Return the [X, Y] coordinate for the center point of the cell that contains the specified text.  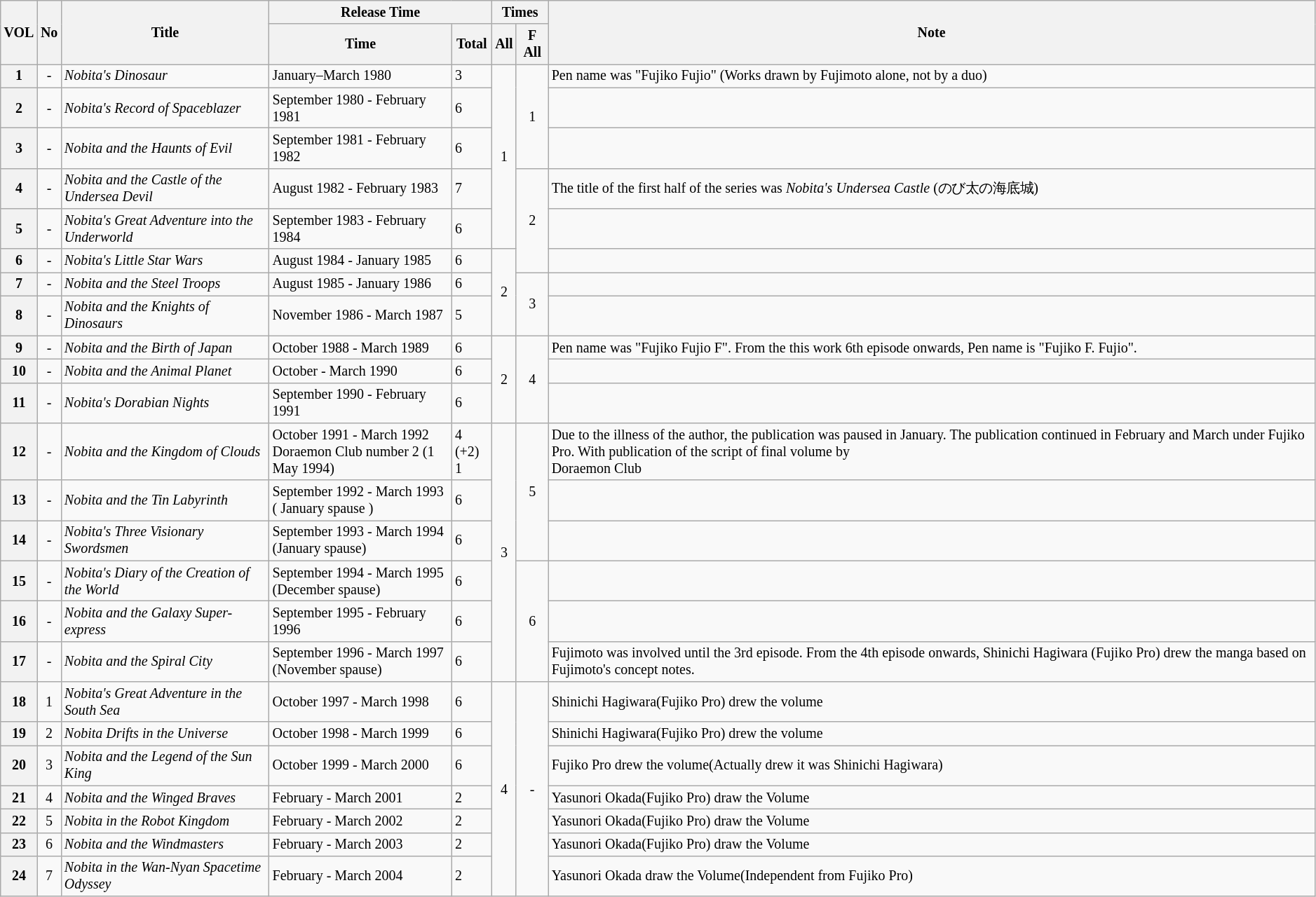
13 [19, 500]
14 [19, 541]
F All [532, 45]
8 [19, 315]
February - March 2003 [360, 844]
Nobita's Record of Spaceblazer [165, 108]
Nobita and the Haunts of Evil [165, 149]
Nobita and the Windmasters [165, 844]
23 [19, 844]
22 [19, 821]
Pen name was "Fujiko Fujio F". From the this work 6th episode onwards, Pen name is "Fujiko F. Fujio". [931, 348]
October 1991 - March 1992Doraemon Club number 2 (1 May 1994) [360, 451]
18 [19, 702]
September 1983 - February 1984 [360, 228]
Nobita and the Tin Labyrinth [165, 500]
Time [360, 45]
10 [19, 371]
Nobita's Little Star Wars [165, 261]
Nobita's Dorabian Nights [165, 404]
Release Time [381, 13]
21 [19, 797]
September 1981 - February 1982 [360, 149]
October 1999 - March 2000 [360, 765]
16 [19, 621]
Nobita Drifts in the Universe [165, 733]
Nobita and the Galaxy Super-express [165, 621]
Nobita and the Winged Braves [165, 797]
August 1985 - January 1986 [360, 285]
February - March 2004 [360, 876]
15 [19, 582]
20 [19, 765]
September 1995 - February 1996 [360, 621]
The title of the first half of the series was Nobita's Undersea Castle (のび太の海底城) [931, 188]
October 1998 - March 1999 [360, 733]
24 [19, 876]
September 1990 - February 1991 [360, 404]
February - March 2001 [360, 797]
4 (+2)1 [471, 451]
September 1980 - February 1981 [360, 108]
Times [520, 13]
Nobita in the Robot Kingdom [165, 821]
October 1988 - March 1989 [360, 348]
VOL [19, 32]
19 [19, 733]
9 [19, 348]
Nobita's Great Adventure in the South Sea [165, 702]
August 1982 - February 1983 [360, 188]
Nobita and the Birth of Japan [165, 348]
October 1997 - March 1998 [360, 702]
17 [19, 662]
Pen name was "Fujiko Fujio" (Works drawn by Fujimoto alone, not by a duo) [931, 76]
Nobita and the Animal Planet [165, 371]
Nobita and the Legend of the Sun King [165, 765]
Fujiko Pro drew the volume(Actually drew it was Shinichi Hagiwara) [931, 765]
Nobita's Diary of the Creation of the World [165, 582]
Nobita and the Steel Troops [165, 285]
11 [19, 404]
Total [471, 45]
12 [19, 451]
Nobita's Dinosaur [165, 76]
Title [165, 32]
September 1993 - March 1994 (January spause) [360, 541]
September 1994 - March 1995 (December spause) [360, 582]
January–March 1980 [360, 76]
Nobita and the Spiral City [165, 662]
Yasunori Okada draw the Volume(Independent from Fujiko Pro) [931, 876]
Nobita and the Kingdom of Clouds [165, 451]
Nobita and the Castle of the Undersea Devil [165, 188]
All [503, 45]
Nobita and the Knights of Dinosaurs [165, 315]
November 1986 - March 1987 [360, 315]
October - March 1990 [360, 371]
Nobita's Great Adventure into the Underworld [165, 228]
September 1992 - March 1993 ( January spause ) [360, 500]
Note [931, 32]
Nobita's Three Visionary Swordsmen [165, 541]
Nobita in the Wan-Nyan Spacetime Odyssey [165, 876]
September 1996 - March 1997(November spause) [360, 662]
August 1984 - January 1985 [360, 261]
February - March 2002 [360, 821]
No [49, 32]
